Capture the cell that displays the provided text and extract its (X, Y) central coordinate. 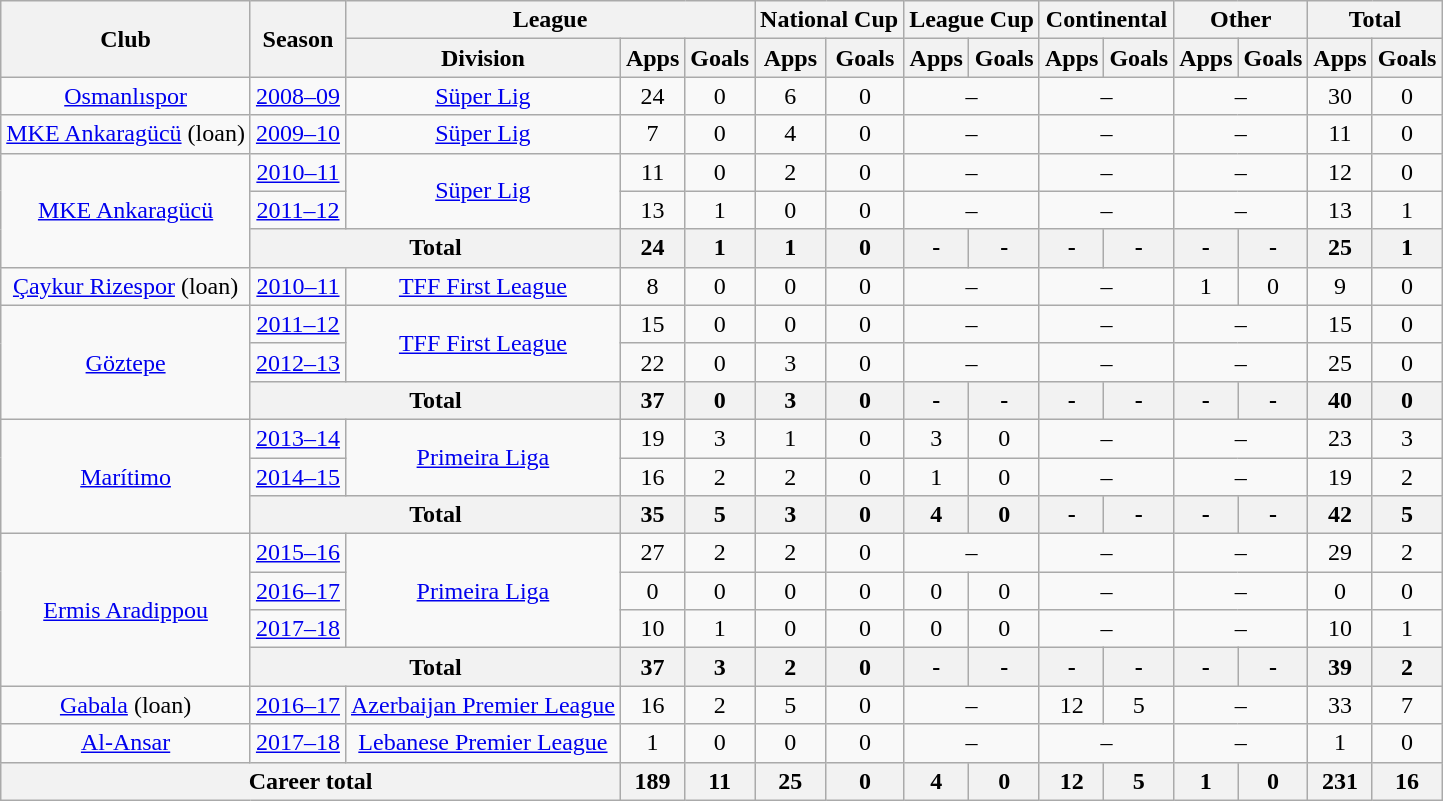
2012–13 (298, 362)
23 (1340, 438)
30 (1340, 96)
42 (1340, 515)
27 (652, 553)
Gabala (loan) (126, 705)
2008–09 (298, 96)
Other (1241, 20)
National Cup (830, 20)
Club (126, 39)
Ermis Aradippou (126, 610)
Division (482, 58)
Al-Ansar (126, 743)
2009–10 (298, 134)
Career total (311, 781)
Season (298, 39)
2015–16 (298, 553)
29 (1340, 553)
MKE Ankaragücü (loan) (126, 134)
Continental (1106, 20)
Osmanlıspor (126, 96)
33 (1340, 705)
MKE Ankaragücü (126, 210)
League Cup (972, 20)
Azerbaijan Premier League (482, 705)
Göztepe (126, 362)
39 (1340, 667)
40 (1340, 400)
6 (791, 96)
Çaykur Rizespor (loan) (126, 286)
9 (1340, 286)
2013–14 (298, 438)
231 (1340, 781)
Marítimo (126, 476)
22 (652, 362)
2014–15 (298, 477)
Lebanese Premier League (482, 743)
189 (652, 781)
35 (652, 515)
8 (652, 286)
League (550, 20)
